Determine the (x, y) coordinate at the center of the cell enclosing the given text.  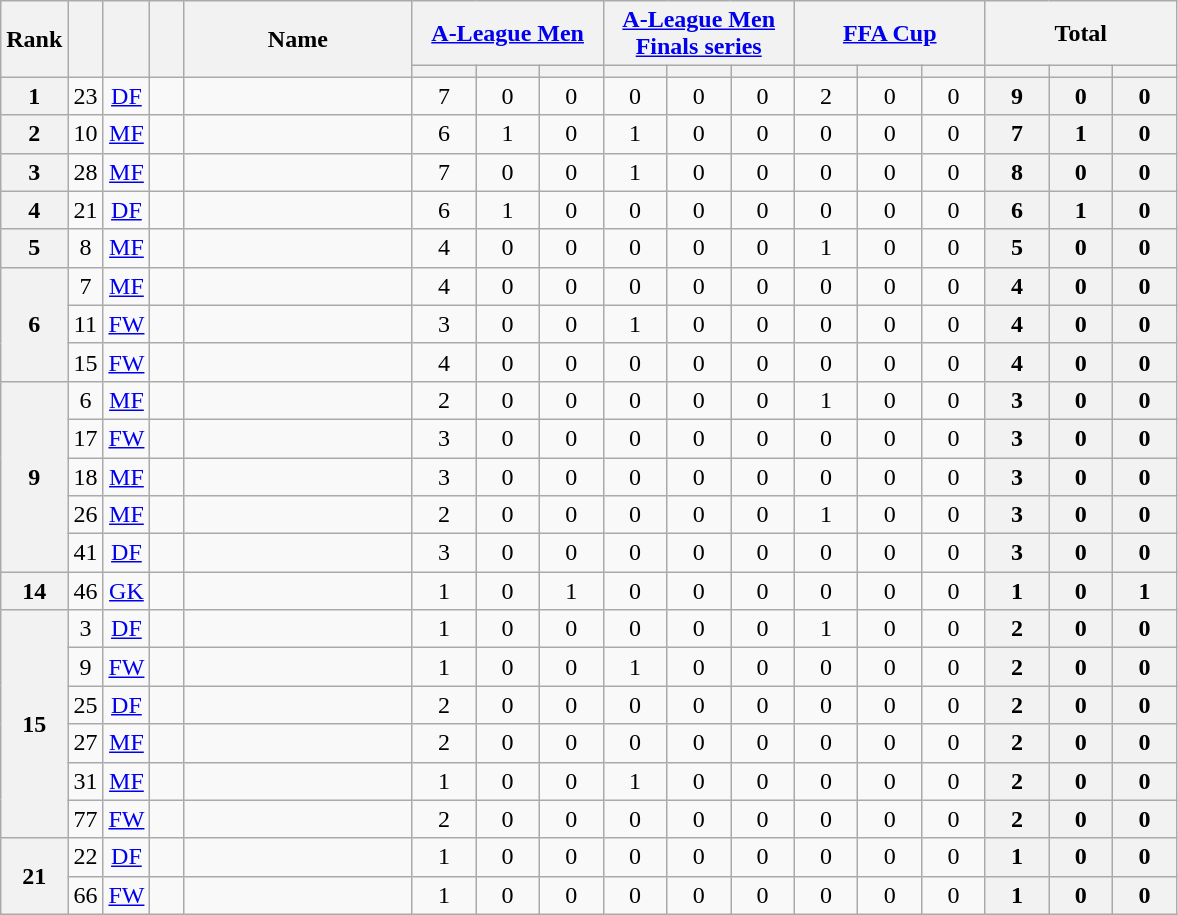
28 (86, 172)
26 (86, 515)
25 (86, 705)
77 (86, 819)
31 (86, 781)
A-League Men (508, 34)
41 (86, 553)
11 (86, 324)
14 (34, 591)
Rank (34, 39)
GK (126, 591)
A-League Men Finals series (698, 34)
10 (86, 134)
Name (298, 39)
22 (86, 857)
Total (1080, 34)
18 (86, 477)
17 (86, 438)
46 (86, 591)
66 (86, 895)
27 (86, 743)
FFA Cup (890, 34)
23 (86, 96)
